Search for the cell housing the specified text and yield its [X, Y] center coordinate. 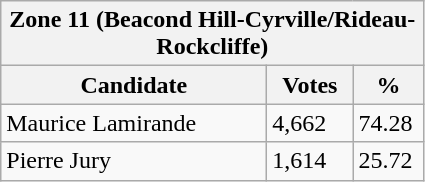
Votes [310, 85]
Pierre Jury [134, 161]
25.72 [388, 161]
74.28 [388, 123]
4,662 [310, 123]
1,614 [310, 161]
% [388, 85]
Candidate [134, 85]
Zone 11 (Beacond Hill-Cyrville/Rideau-Rockcliffe) [212, 34]
Maurice Lamirande [134, 123]
